Search for the cell housing the specified text and yield its (x, y) center coordinate. 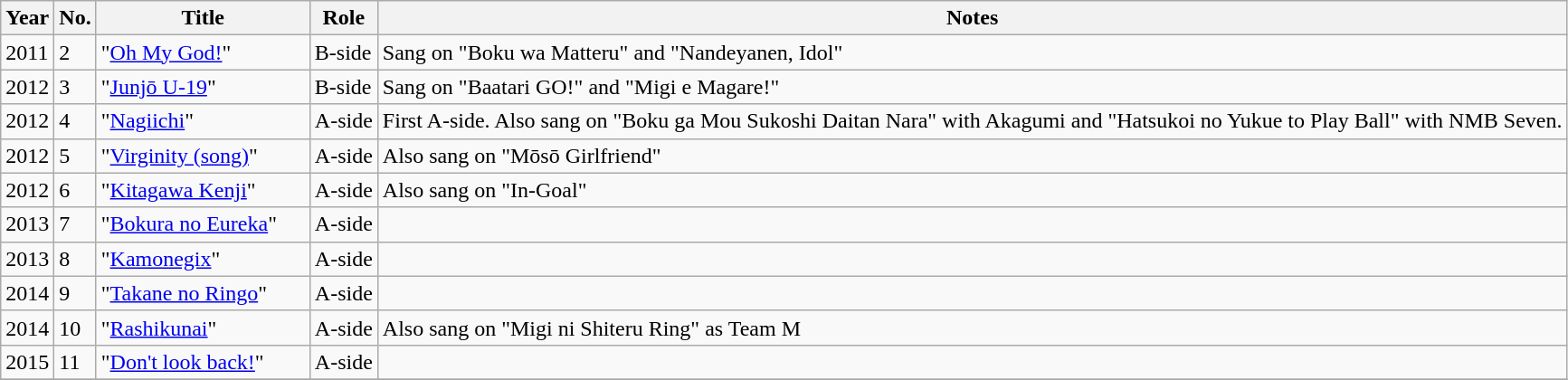
"Don't look back!" (203, 362)
"Rashikunai" (203, 328)
3 (75, 87)
10 (75, 328)
Title (203, 18)
First A-side. Also sang on "Boku ga Mou Sukoshi Daitan Nara" with Akagumi and "Hatsukoi no Yukue to Play Ball" with NMB Seven. (972, 121)
Also sang on "Mōsō Girlfriend" (972, 156)
7 (75, 224)
9 (75, 293)
"Bokura no Eureka" (203, 224)
"Junjō U-19" (203, 87)
"Kamonegix" (203, 259)
Also sang on "In-Goal" (972, 190)
Sang on "Baatari GO!" and "Migi e Magare!" (972, 87)
8 (75, 259)
2 (75, 52)
Also sang on "Migi ni Shiteru Ring" as Team M (972, 328)
"Oh My God!" (203, 52)
11 (75, 362)
Year (27, 18)
2015 (27, 362)
6 (75, 190)
4 (75, 121)
Sang on "Boku wa Matteru" and "Nandeyanen, Idol" (972, 52)
"Nagiichi" (203, 121)
"Virginity (song)" (203, 156)
No. (75, 18)
"Kitagawa Kenji" (203, 190)
"Takane no Ringo" (203, 293)
Notes (972, 18)
Role (344, 18)
5 (75, 156)
2011 (27, 52)
